Return the [x, y] coordinate for the center point of the cell that contains the specified text.  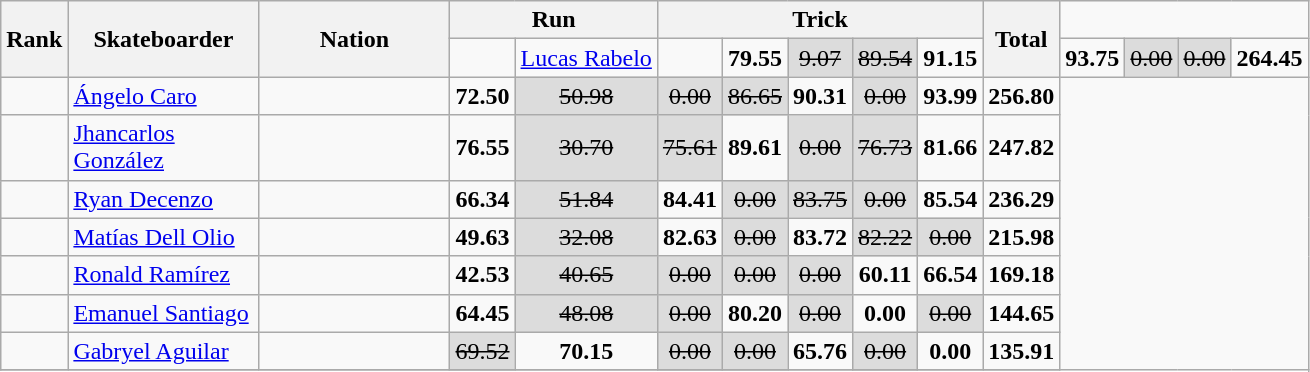
256.80 [1022, 96]
83.72 [820, 237]
86.65 [754, 96]
Skateboarder [164, 39]
9.07 [820, 58]
51.84 [586, 199]
42.53 [482, 275]
69.52 [482, 351]
Ryan Decenzo [164, 199]
75.61 [690, 148]
76.73 [886, 148]
Emanuel Santiago [164, 313]
79.55 [754, 58]
50.98 [586, 96]
66.34 [482, 199]
30.70 [586, 148]
Trick [820, 20]
93.99 [950, 96]
64.45 [482, 313]
82.22 [886, 237]
84.41 [690, 199]
90.31 [820, 96]
Gabryel Aguilar [164, 351]
80.20 [754, 313]
Lucas Rabelo [586, 58]
65.76 [820, 351]
169.18 [1022, 275]
Ronald Ramírez [164, 275]
72.50 [482, 96]
83.75 [820, 199]
60.11 [886, 275]
91.15 [950, 58]
85.54 [950, 199]
76.55 [482, 148]
48.08 [586, 313]
264.45 [1270, 58]
Rank [34, 39]
Total [1022, 39]
89.54 [886, 58]
49.63 [482, 237]
Jhancarlos González [164, 148]
93.75 [1092, 58]
89.61 [754, 148]
32.08 [586, 237]
215.98 [1022, 237]
Run [554, 20]
144.65 [1022, 313]
Matías Dell Olio [164, 237]
66.54 [950, 275]
81.66 [950, 148]
70.15 [586, 351]
247.82 [1022, 148]
236.29 [1022, 199]
135.91 [1022, 351]
40.65 [586, 275]
Ángelo Caro [164, 96]
82.63 [690, 237]
Nation [354, 39]
